From the cell containing the given text, extract its center point as (X, Y) coordinate. 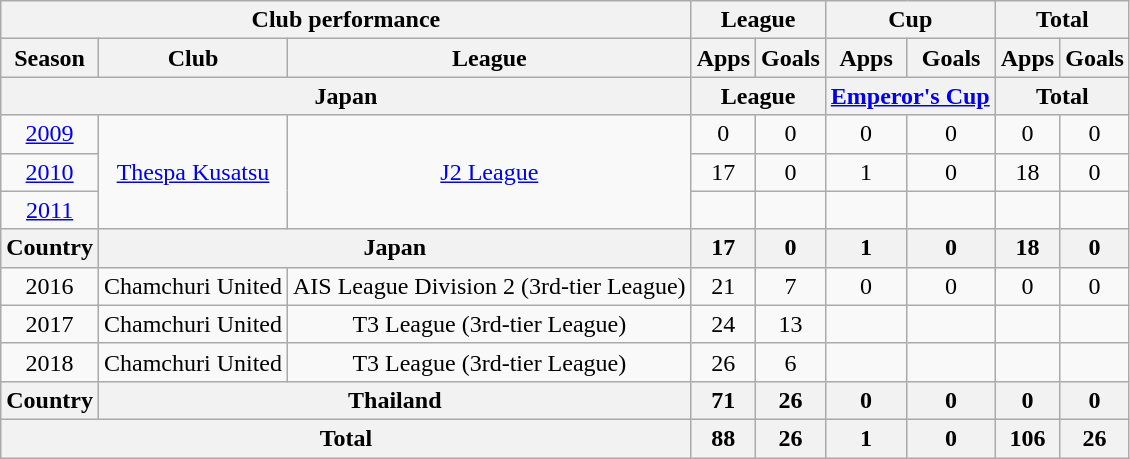
Thailand (394, 400)
2010 (50, 172)
J2 League (490, 172)
106 (1027, 438)
6 (791, 362)
AIS League Division 2 (3rd-tier League) (490, 286)
21 (723, 286)
2017 (50, 324)
2018 (50, 362)
Emperor's Cup (910, 96)
Season (50, 58)
24 (723, 324)
71 (723, 400)
88 (723, 438)
13 (791, 324)
Thespa Kusatsu (192, 172)
2011 (50, 210)
7 (791, 286)
Club (192, 58)
2016 (50, 286)
2009 (50, 134)
Cup (910, 20)
Club performance (346, 20)
